Output the (x, y) coordinate of the center of the cell containing the given text.  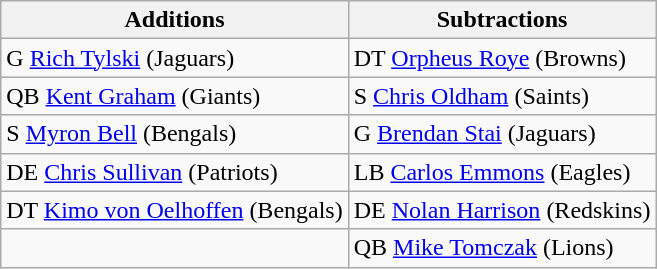
S Myron Bell (Bengals) (174, 134)
Additions (174, 20)
DE Nolan Harrison (Redskins) (502, 210)
LB Carlos Emmons (Eagles) (502, 172)
S Chris Oldham (Saints) (502, 96)
G Brendan Stai (Jaguars) (502, 134)
DE Chris Sullivan (Patriots) (174, 172)
QB Mike Tomczak (Lions) (502, 248)
DT Orpheus Roye (Browns) (502, 58)
DT Kimo von Oelhoffen (Bengals) (174, 210)
QB Kent Graham (Giants) (174, 96)
Subtractions (502, 20)
G Rich Tylski (Jaguars) (174, 58)
